Pinpoint the cell where the given text exists, returning its [X, Y] midpoint coordinate. 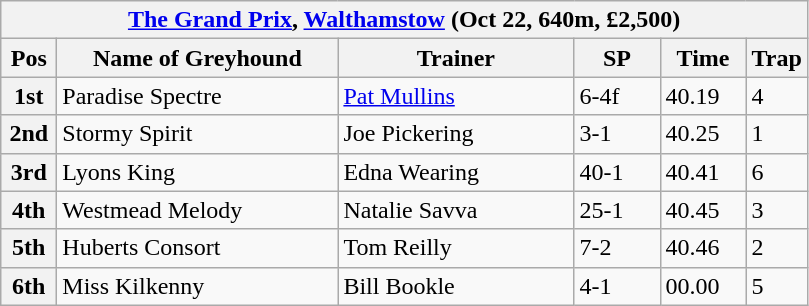
Pat Mullins [456, 96]
Tom Reilly [456, 248]
The Grand Prix, Walthamstow (Oct 22, 640m, £2,500) [404, 20]
Time [703, 58]
4 [776, 96]
1st [29, 96]
Miss Kilkenny [198, 286]
Trap [776, 58]
Edna Wearing [456, 172]
Pos [29, 58]
Stormy Spirit [198, 134]
Westmead Melody [198, 210]
5th [29, 248]
6 [776, 172]
Paradise Spectre [198, 96]
40.19 [703, 96]
Bill Bookle [456, 286]
40.45 [703, 210]
Lyons King [198, 172]
7-2 [617, 248]
4th [29, 210]
00.00 [703, 286]
Trainer [456, 58]
Huberts Consort [198, 248]
SP [617, 58]
Joe Pickering [456, 134]
Natalie Savva [456, 210]
6th [29, 286]
1 [776, 134]
40-1 [617, 172]
3rd [29, 172]
Name of Greyhound [198, 58]
2 [776, 248]
40.41 [703, 172]
40.46 [703, 248]
4-1 [617, 286]
40.25 [703, 134]
25-1 [617, 210]
6-4f [617, 96]
5 [776, 286]
3-1 [617, 134]
3 [776, 210]
2nd [29, 134]
